Scan for the cell matching the given text and deliver its [X, Y] coordinate at center. 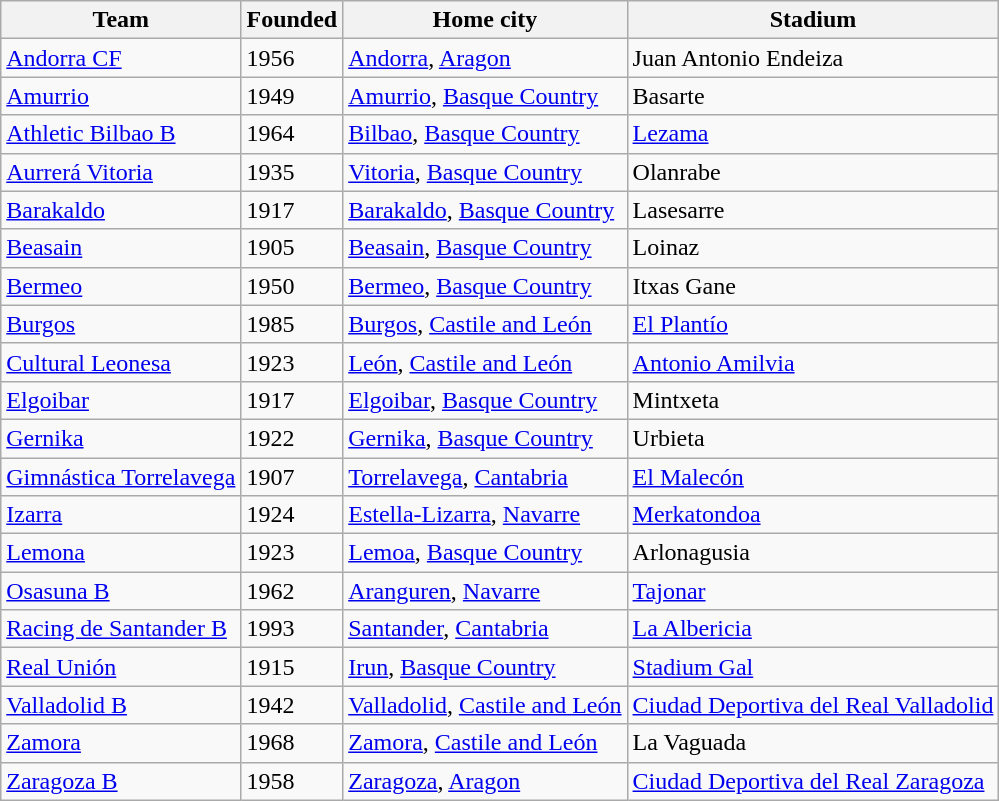
Bilbao, Basque Country [485, 134]
Santander, Cantabria [485, 629]
Barakaldo, Basque Country [485, 210]
Barakaldo [121, 210]
Osasuna B [121, 591]
Mintxeta [813, 400]
1993 [292, 629]
Elgoibar [121, 400]
Founded [292, 20]
1942 [292, 705]
Home city [485, 20]
Lemoa, Basque Country [485, 553]
Juan Antonio Endeiza [813, 58]
Zaragoza B [121, 781]
1956 [292, 58]
Team [121, 20]
Vitoria, Basque Country [485, 172]
Gernika [121, 438]
Lasesarre [813, 210]
Izarra [121, 515]
Gernika, Basque Country [485, 438]
Stadium Gal [813, 667]
1924 [292, 515]
Valladolid B [121, 705]
1958 [292, 781]
Lezama [813, 134]
Aurrerá Vitoria [121, 172]
Irun, Basque Country [485, 667]
Ciudad Deportiva del Real Valladolid [813, 705]
Stadium [813, 20]
Elgoibar, Basque Country [485, 400]
Estella-Lizarra, Navarre [485, 515]
Andorra, Aragon [485, 58]
Bermeo [121, 286]
Zamora [121, 743]
Antonio Amilvia [813, 362]
Olanrabe [813, 172]
Valladolid, Castile and León [485, 705]
Zamora, Castile and León [485, 743]
Andorra CF [121, 58]
Zaragoza, Aragon [485, 781]
Itxas Gane [813, 286]
Athletic Bilbao B [121, 134]
Tajonar [813, 591]
Cultural Leonesa [121, 362]
Bermeo, Basque Country [485, 286]
Real Unión [121, 667]
1907 [292, 477]
1962 [292, 591]
Loinaz [813, 248]
Beasain, Basque Country [485, 248]
Basarte [813, 96]
La Vaguada [813, 743]
Burgos [121, 324]
1905 [292, 248]
Arlonagusia [813, 553]
1935 [292, 172]
Lemona [121, 553]
Amurrio [121, 96]
1915 [292, 667]
Torrelavega, Cantabria [485, 477]
Amurrio, Basque Country [485, 96]
Urbieta [813, 438]
Ciudad Deportiva del Real Zaragoza [813, 781]
La Albericia [813, 629]
Beasain [121, 248]
1922 [292, 438]
Aranguren, Navarre [485, 591]
1968 [292, 743]
1949 [292, 96]
Merkatondoa [813, 515]
León, Castile and León [485, 362]
Racing de Santander B [121, 629]
Burgos, Castile and León [485, 324]
1985 [292, 324]
1950 [292, 286]
1964 [292, 134]
El Plantío [813, 324]
Gimnástica Torrelavega [121, 477]
El Malecón [813, 477]
